From the cell containing the given text, extract its center point as [X, Y] coordinate. 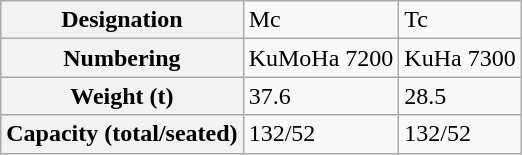
Mc [321, 20]
Designation [122, 20]
28.5 [460, 96]
Numbering [122, 58]
37.6 [321, 96]
Weight (t) [122, 96]
Capacity (total/seated) [122, 134]
KuHa 7300 [460, 58]
KuMoHa 7200 [321, 58]
Tc [460, 20]
